Detect which cell encompasses the target text, then output its (X, Y) center coordinate. 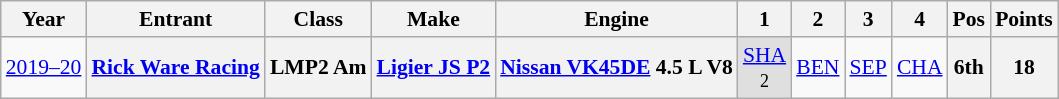
2019–20 (44, 68)
SHA2 (764, 68)
18 (1024, 68)
Ligier JS P2 (434, 68)
LMP2 Am (318, 68)
6th (970, 68)
Make (434, 19)
Year (44, 19)
CHA (920, 68)
BEN (818, 68)
Rick Ware Racing (175, 68)
Entrant (175, 19)
2 (818, 19)
Pos (970, 19)
Nissan VK45DE 4.5 L V8 (616, 68)
Engine (616, 19)
SEP (868, 68)
4 (920, 19)
1 (764, 19)
Points (1024, 19)
3 (868, 19)
Class (318, 19)
